Provide the [x, y] coordinate of the cell's center where the given text is located.  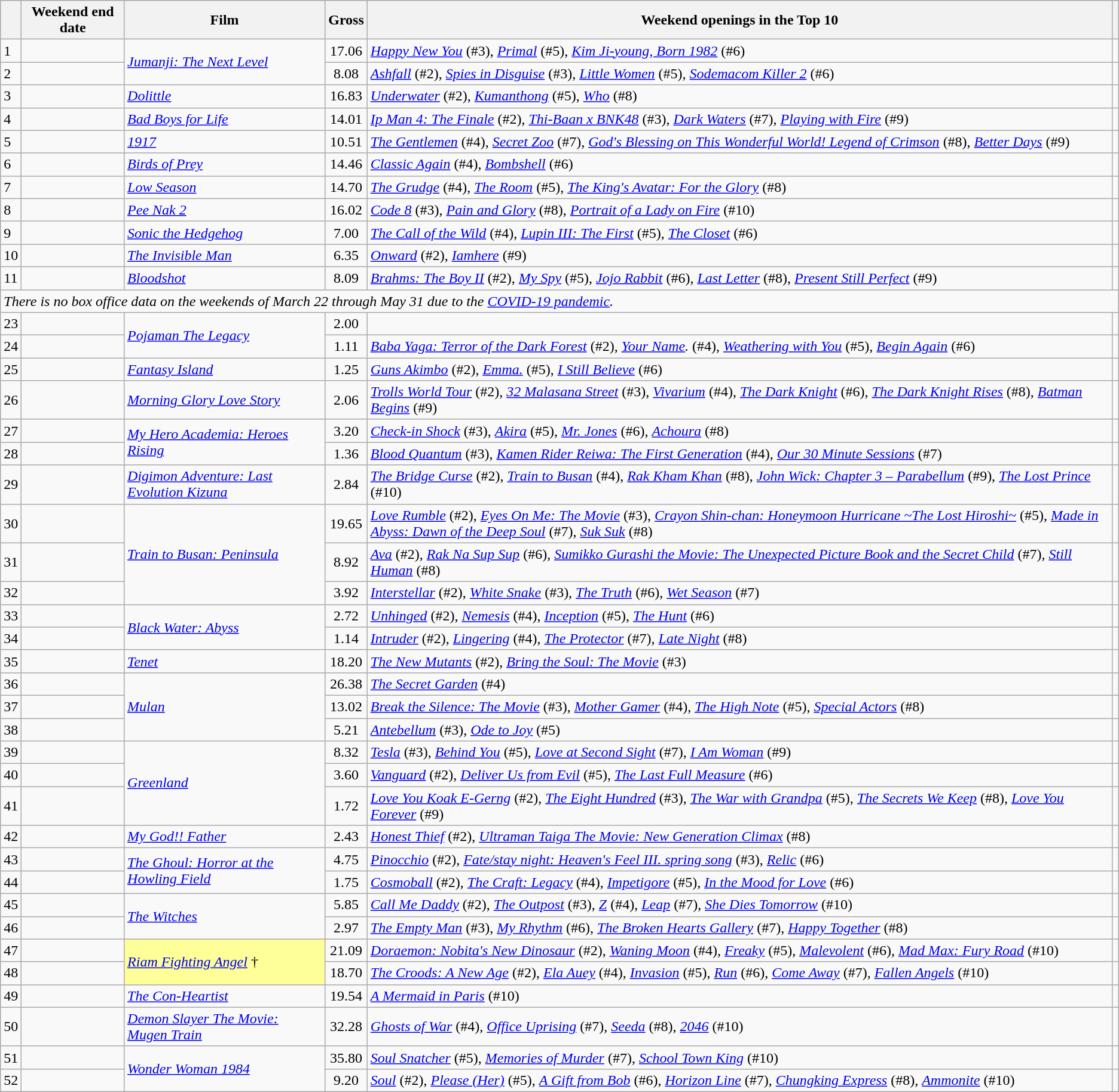
32 [11, 593]
The Con-Heartist [225, 996]
Antebellum (#3), Ode to Joy (#5) [739, 730]
My God!! Father [225, 837]
30 [11, 524]
The New Mutants (#2), Bring the Soul: The Movie (#3) [739, 661]
44 [11, 882]
25 [11, 369]
6 [11, 164]
2.43 [347, 837]
50 [11, 1027]
10.51 [347, 142]
Gross [347, 20]
Trolls World Tour (#2), 32 Malasana Street (#3), Vivarium (#4), The Dark Knight (#6), The Dark Knight Rises (#8), Batman Begins (#9) [739, 400]
Fantasy Island [225, 369]
8.92 [347, 562]
Love You Koak E-Gerng (#2), The Eight Hundred (#3), The War with Grandpa (#5), The Secrets We Keep (#8), Love You Forever (#9) [739, 806]
Low Season [225, 187]
The Grudge (#4), The Room (#5), The King's Avatar: For the Glory (#8) [739, 187]
Black Water: Abyss [225, 627]
26.38 [347, 684]
49 [11, 996]
40 [11, 775]
Riam Fighting Angel † [225, 962]
Break the Silence: The Movie (#3), Mother Gamer (#4), The High Note (#5), Special Actors (#8) [739, 706]
3 [11, 96]
The Call of the Wild (#4), Lupin III: The First (#5), The Closet (#6) [739, 233]
Cosmoball (#2), The Craft: Legacy (#4), Impetigore (#5), In the Mood for Love (#6) [739, 882]
Call Me Daddy (#2), The Outpost (#3), Z (#4), Leap (#7), She Dies Tomorrow (#10) [739, 905]
2.06 [347, 400]
Onward (#2), Iamhere (#9) [739, 255]
46 [11, 928]
Soul (#2), Please (Her) (#5), A Gift from Bob (#6), Horizon Line (#7), Chungking Express (#8), Ammonite (#10) [739, 1080]
The Croods: A New Age (#2), Ela Auey (#4), Invasion (#5), Run (#6), Come Away (#7), Fallen Angels (#10) [739, 973]
Weekend openings in the Top 10 [739, 20]
Pinocchio (#2), Fate/stay night: Heaven's Feel III. spring song (#3), Relic (#6) [739, 859]
34 [11, 638]
1.36 [347, 454]
2.72 [347, 616]
14.70 [347, 187]
My Hero Academia: Heroes Rising [225, 442]
Soul Snatcher (#5), Memories of Murder (#7), School Town King (#10) [739, 1057]
Unhinged (#2), Nemesis (#4), Inception (#5), The Hunt (#6) [739, 616]
26 [11, 400]
2 [11, 74]
45 [11, 905]
1917 [225, 142]
Tenet [225, 661]
2.97 [347, 928]
Mulan [225, 706]
6.35 [347, 255]
21.09 [347, 950]
The Secret Garden (#4) [739, 684]
48 [11, 973]
3.60 [347, 775]
Train to Busan: Peninsula [225, 554]
2.00 [347, 324]
Birds of Prey [225, 164]
8.08 [347, 74]
Bloodshot [225, 278]
Bad Boys for Life [225, 119]
23 [11, 324]
24 [11, 347]
41 [11, 806]
Pee Nak 2 [225, 210]
52 [11, 1080]
Jumanji: The Next Level [225, 62]
13.02 [347, 706]
There is no box office data on the weekends of March 22 through May 31 due to the COVID-19 pandemic. [559, 301]
The Bridge Curse (#2), Train to Busan (#4), Rak Kham Khan (#8), John Wick: Chapter 3 – Parabellum (#9), The Lost Prince (#10) [739, 484]
Ava (#2), Rak Na Sup Sup (#6), Sumikko Gurashi the Movie: The Unexpected Picture Book and the Secret Child (#7), Still Human (#8) [739, 562]
Vanguard (#2), Deliver Us from Evil (#5), The Last Full Measure (#6) [739, 775]
Interstellar (#2), White Snake (#3), The Truth (#6), Wet Season (#7) [739, 593]
37 [11, 706]
Digimon Adventure: Last Evolution Kizuna [225, 484]
8.32 [347, 753]
The Witches [225, 916]
1 [11, 51]
Underwater (#2), Kumanthong (#5), Who (#8) [739, 96]
19.54 [347, 996]
Happy New You (#3), Primal (#5), Kim Ji-young, Born 1982 (#6) [739, 51]
Tesla (#3), Behind You (#5), Love at Second Sight (#7), I Am Woman (#9) [739, 753]
4.75 [347, 859]
1.72 [347, 806]
36 [11, 684]
Code 8 (#3), Pain and Glory (#8), Portrait of a Lady on Fire (#10) [739, 210]
A Mermaid in Paris (#10) [739, 996]
10 [11, 255]
35.80 [347, 1057]
29 [11, 484]
39 [11, 753]
The Ghoul: Horror at the Howling Field [225, 871]
19.65 [347, 524]
4 [11, 119]
Sonic the Hedgehog [225, 233]
5.85 [347, 905]
Wonder Woman 1984 [225, 1069]
43 [11, 859]
3.20 [347, 431]
Ghosts of War (#4), Office Uprising (#7), Seeda (#8), 2046 (#10) [739, 1027]
9.20 [347, 1080]
Film [225, 20]
18.70 [347, 973]
The Empty Man (#3), My Rhythm (#6), The Broken Hearts Gallery (#7), Happy Together (#8) [739, 928]
14.01 [347, 119]
Classic Again (#4), Bombshell (#6) [739, 164]
28 [11, 454]
51 [11, 1057]
32.28 [347, 1027]
Baba Yaga: Terror of the Dark Forest (#2), Your Name. (#4), Weathering with You (#5), Begin Again (#6) [739, 347]
38 [11, 730]
1.75 [347, 882]
8.09 [347, 278]
33 [11, 616]
17.06 [347, 51]
Pojaman The Legacy [225, 335]
47 [11, 950]
18.20 [347, 661]
Dolittle [225, 96]
2.84 [347, 484]
Ip Man 4: The Finale (#2), Thi-Baan x BNK48 (#3), Dark Waters (#7), Playing with Fire (#9) [739, 119]
Weekend end date [73, 20]
9 [11, 233]
5 [11, 142]
Honest Thief (#2), Ultraman Taiga The Movie: New Generation Climax (#8) [739, 837]
The Gentlemen (#4), Secret Zoo (#7), God's Blessing on This Wonderful World! Legend of Crimson (#8), Better Days (#9) [739, 142]
Guns Akimbo (#2), Emma. (#5), I Still Believe (#6) [739, 369]
Demon Slayer The Movie: Mugen Train [225, 1027]
Greenland [225, 783]
16.83 [347, 96]
Blood Quantum (#3), Kamen Rider Reiwa: The First Generation (#4), Our 30 Minute Sessions (#7) [739, 454]
27 [11, 431]
11 [11, 278]
Morning Glory Love Story [225, 400]
Brahms: The Boy II (#2), My Spy (#5), Jojo Rabbit (#6), Last Letter (#8), Present Still Perfect (#9) [739, 278]
31 [11, 562]
42 [11, 837]
The Invisible Man [225, 255]
1.25 [347, 369]
7 [11, 187]
3.92 [347, 593]
Intruder (#2), Lingering (#4), The Protector (#7), Late Night (#8) [739, 638]
16.02 [347, 210]
1.14 [347, 638]
7.00 [347, 233]
14.46 [347, 164]
1.11 [347, 347]
35 [11, 661]
8 [11, 210]
Doraemon: Nobita's New Dinosaur (#2), Waning Moon (#4), Freaky (#5), Malevolent (#6), Mad Max: Fury Road (#10) [739, 950]
5.21 [347, 730]
Ashfall (#2), Spies in Disguise (#3), Little Women (#5), Sodemacom Killer 2 (#6) [739, 74]
Check-in Shock (#3), Akira (#5), Mr. Jones (#6), Achoura (#8) [739, 431]
